Output the [X, Y] coordinate of the center of the cell containing the given text.  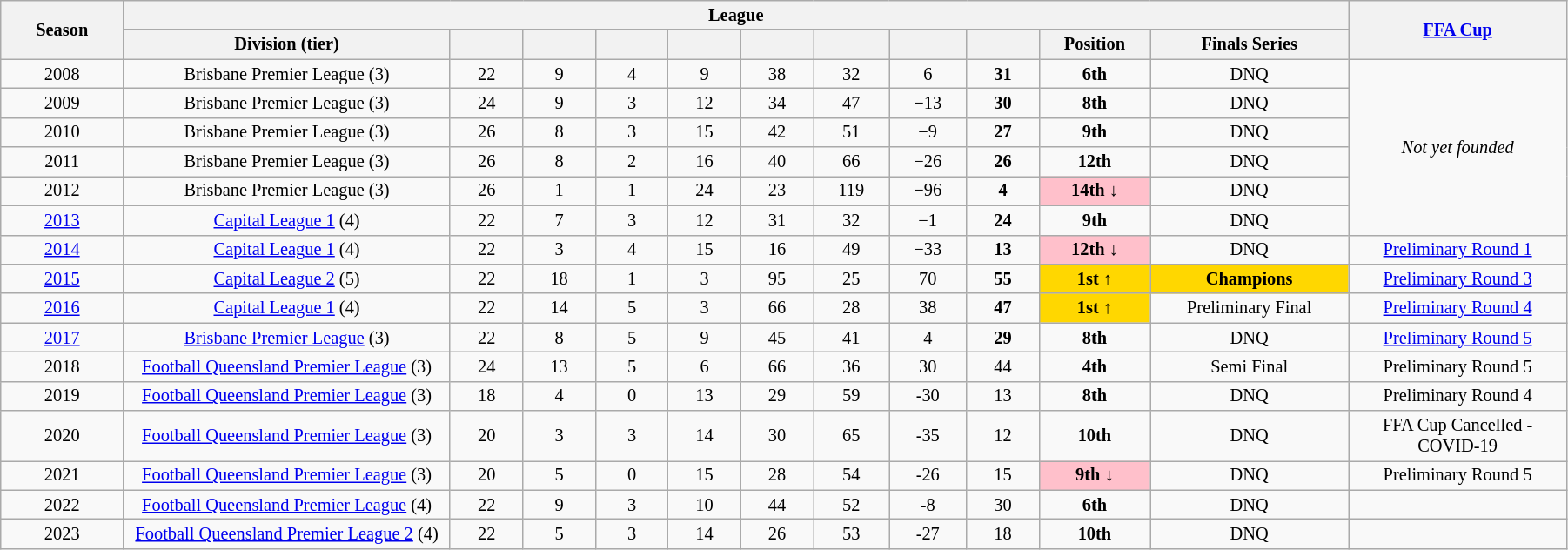
65 [851, 436]
25 [851, 278]
4th [1095, 366]
−13 [928, 103]
2 [632, 162]
League [736, 15]
27 [1002, 132]
-26 [928, 475]
2008 [63, 74]
49 [851, 250]
2013 [63, 220]
-35 [928, 436]
-8 [928, 505]
2014 [63, 250]
9th ↓ [1095, 475]
95 [776, 278]
−1 [928, 220]
12th ↓ [1095, 250]
52 [851, 505]
45 [776, 338]
−33 [928, 250]
Position [1095, 44]
41 [851, 338]
70 [928, 278]
2021 [63, 475]
Division (tier) [287, 44]
Preliminary Final [1250, 308]
Not yet founded [1458, 147]
2017 [63, 338]
FFA Cup [1458, 30]
55 [1002, 278]
Preliminary Round 3 [1458, 278]
59 [851, 396]
-30 [928, 396]
-27 [928, 533]
40 [776, 162]
36 [851, 366]
2023 [63, 533]
54 [851, 475]
Champions [1250, 278]
2010 [63, 132]
53 [851, 533]
−26 [928, 162]
−9 [928, 132]
Football Queensland Premier League 2 (4) [287, 533]
2009 [63, 103]
119 [851, 191]
2012 [63, 191]
Capital League 2 (5) [287, 278]
51 [851, 132]
2011 [63, 162]
Football Queensland Premier League (4) [287, 505]
−96 [928, 191]
Finals Series [1250, 44]
Preliminary Round 1 [1458, 250]
2019 [63, 396]
34 [776, 103]
2020 [63, 436]
10 [705, 505]
Semi Final [1250, 366]
7 [559, 220]
2015 [63, 278]
FFA Cup Cancelled - COVID-19 [1458, 436]
12th [1095, 162]
Season [63, 30]
2022 [63, 505]
42 [776, 132]
23 [776, 191]
14th ↓ [1095, 191]
2016 [63, 308]
2018 [63, 366]
